Scan for the cell matching the given text and deliver its (X, Y) coordinate at center. 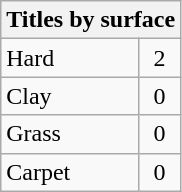
Titles by surface (91, 20)
2 (159, 58)
Carpet (70, 172)
Grass (70, 134)
Hard (70, 58)
Clay (70, 96)
